From the cell containing the given text, extract its center point as [x, y] coordinate. 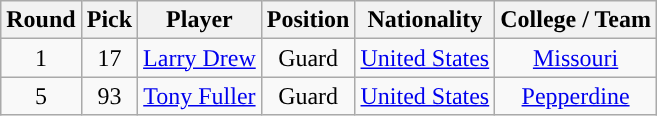
Missouri [576, 58]
93 [109, 96]
College / Team [576, 20]
Larry Drew [200, 58]
Nationality [425, 20]
Tony Fuller [200, 96]
1 [41, 58]
Position [308, 20]
Round [41, 20]
Pepperdine [576, 96]
Pick [109, 20]
Player [200, 20]
17 [109, 58]
5 [41, 96]
